Return the (X, Y) coordinate for the center point of the cell that contains the specified text.  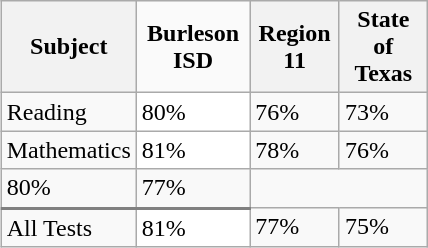
State of Texas (383, 47)
Region 11 (295, 47)
75% (383, 228)
Reading (68, 112)
Mathematics (68, 150)
All Tests (68, 228)
Subject (68, 47)
73% (383, 112)
Burleson ISD (193, 47)
78% (295, 150)
